Scan for the cell matching the given text and deliver its [X, Y] coordinate at center. 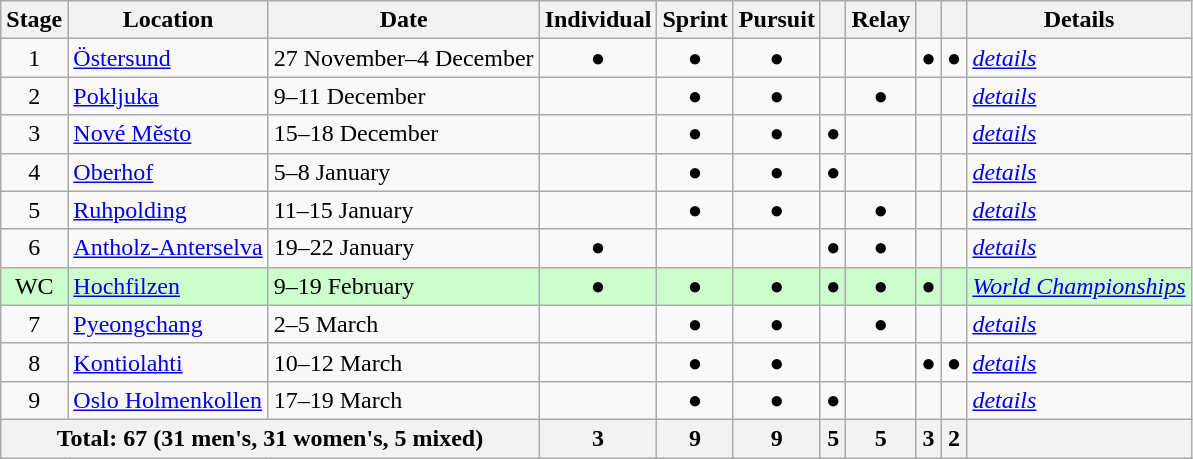
Nové Město [168, 134]
Kontiolahti [168, 362]
Ruhpolding [168, 210]
Stage [34, 20]
11–15 January [404, 210]
17–19 March [404, 400]
Total: 67 (31 men's, 31 women's, 5 mixed) [270, 438]
Relay [881, 20]
Oberhof [168, 172]
5–8 January [404, 172]
19–22 January [404, 248]
WC [34, 286]
1 [34, 58]
7 [34, 324]
9–19 February [404, 286]
2–5 March [404, 324]
6 [34, 248]
Pokljuka [168, 96]
World Championships [1079, 286]
Antholz-Anterselva [168, 248]
10–12 March [404, 362]
Pyeongchang [168, 324]
4 [34, 172]
Pursuit [776, 20]
9–11 December [404, 96]
Östersund [168, 58]
Individual [598, 20]
Oslo Holmenkollen [168, 400]
Details [1079, 20]
Date [404, 20]
15–18 December [404, 134]
Sprint [695, 20]
Hochfilzen [168, 286]
Location [168, 20]
27 November–4 December [404, 58]
8 [34, 362]
